Search for the cell housing the specified text and yield its [X, Y] center coordinate. 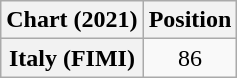
Italy (FIMI) [72, 58]
Chart (2021) [72, 20]
Position [190, 20]
86 [190, 58]
